For the text-containing cell, return its midpoint in (x, y) coordinate format. 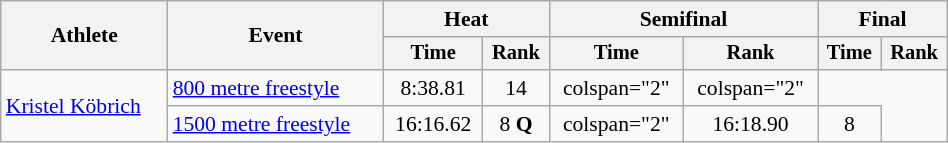
8 Q (516, 124)
800 metre freestyle (276, 88)
Kristel Köbrich (84, 106)
14 (516, 88)
Semifinal (684, 19)
Event (276, 36)
Athlete (84, 36)
Heat (467, 19)
8 (850, 124)
8:38.81 (434, 88)
16:18.90 (750, 124)
1500 metre freestyle (276, 124)
16:16.62 (434, 124)
Final (883, 19)
